Return the (X, Y) coordinate for the center point of the cell that contains the specified text.  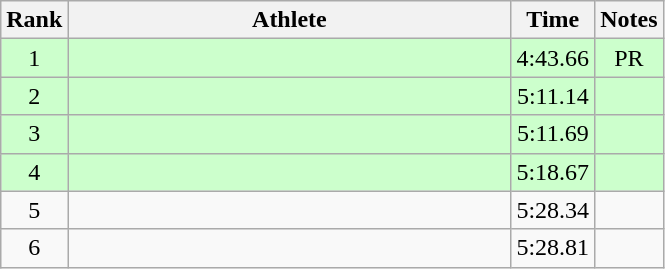
3 (34, 134)
5:18.67 (553, 172)
5:11.14 (553, 96)
Athlete (290, 20)
Rank (34, 20)
2 (34, 96)
5:28.34 (553, 210)
6 (34, 248)
5:11.69 (553, 134)
PR (629, 58)
Time (553, 20)
5:28.81 (553, 248)
4 (34, 172)
1 (34, 58)
5 (34, 210)
Notes (629, 20)
4:43.66 (553, 58)
